Return the [x, y] coordinate for the center point of the cell that contains the specified text.  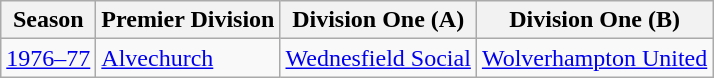
Wednesfield Social [378, 58]
Alvechurch [188, 58]
Division One (A) [378, 20]
Premier Division [188, 20]
Division One (B) [594, 20]
Season [48, 20]
Wolverhampton United [594, 58]
1976–77 [48, 58]
